Return the (x, y) coordinate for the center point of the cell that contains the specified text.  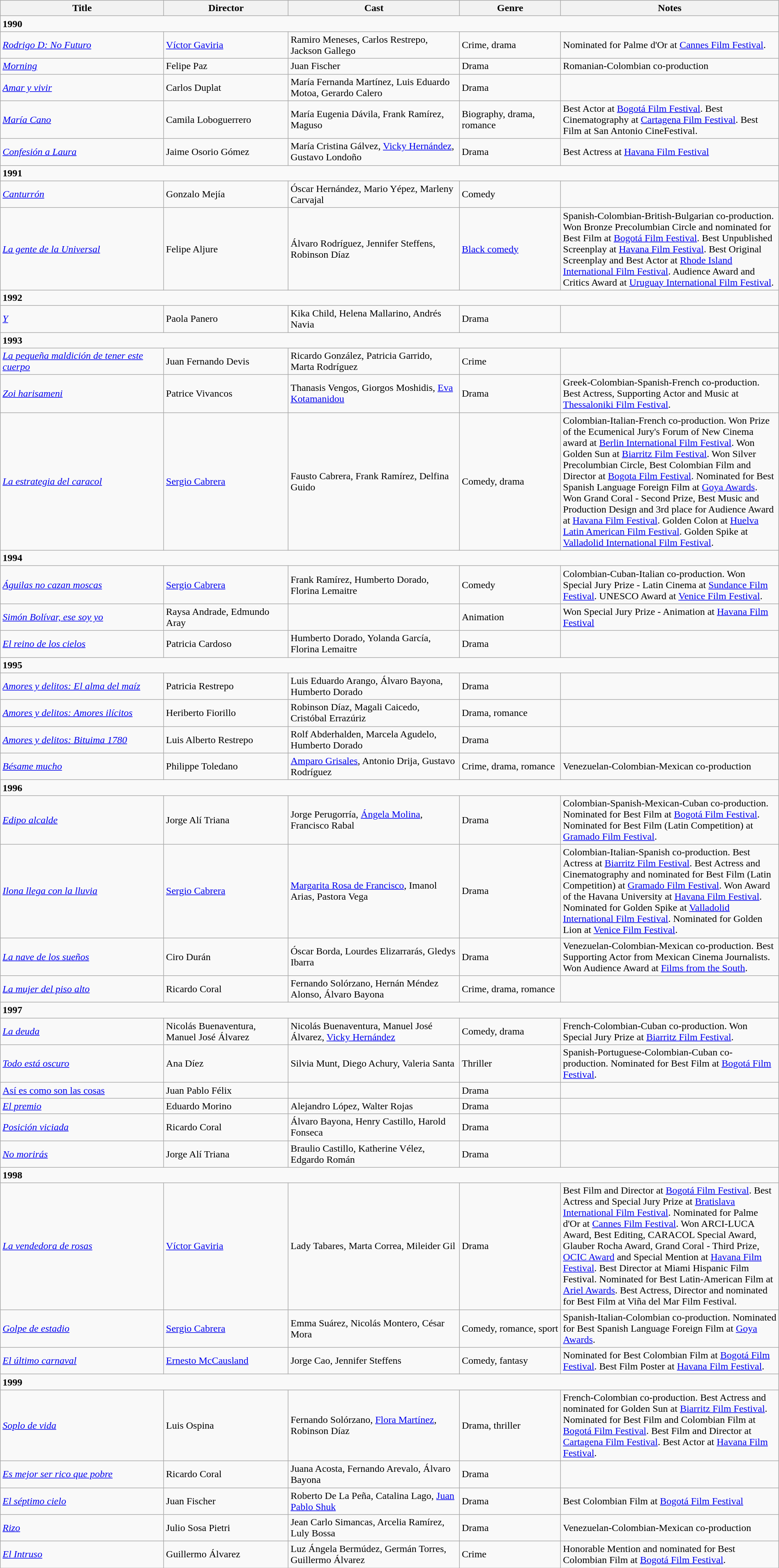
Guillermo Álvarez (226, 1554)
Luis Alberto Restrepo (226, 740)
El último carnaval (82, 1360)
Álvaro Bayona, Henry Castillo, Harold Fonseca (374, 1127)
Ernesto McCausland (226, 1360)
Simón Bolívar, ese soy yo (82, 617)
Fernando Solórzano, Flora Martínez, Robinson Díaz (374, 1425)
Won Special Jury Prize - Animation at Havana Film Festival (670, 617)
French-Colombian-Cuban co-production. Won Special Jury Prize at Biarritz Film Festival. (670, 1032)
La estrategia del caracol (82, 482)
Amores y delitos: Bituima 1780 (82, 740)
Director (226, 8)
La deuda (82, 1032)
Carlos Duplat (226, 87)
Comedy, fantasy (510, 1360)
Amar y vivir (82, 87)
Ramiro Meneses, Carlos Restrepo, Jackson Gallego (374, 45)
Drama, thriller (510, 1425)
Honorable Mention and nominated for Best Colombian Film at Bogotá Film Festival. (670, 1554)
Luis Eduardo Arango, Álvaro Bayona, Humberto Dorado (374, 686)
Margarita Rosa de Francisco, Imanol Arias, Pastora Vega (374, 891)
1998 (389, 1175)
Jorge Perugorría, Ángela Molina, Francisco Rabal (374, 820)
La mujer del piso alto (82, 989)
Jorge Cao, Jennifer Steffens (374, 1360)
Juan Pablo Félix (226, 1090)
Ricardo González, Patricia Garrido, Marta Rodríguez (374, 362)
Lady Tabares, Marta Correa, Mileider Gil (374, 1246)
Golpe de estadio (82, 1328)
No morirás (82, 1154)
Águilas no cazan moscas (82, 585)
Nominated for Palme d'Or at Cannes Film Festival. (670, 45)
María Cano (82, 120)
Amores y delitos: El alma del maíz (82, 686)
Jaime Osorio Gómez (226, 152)
Animation (510, 617)
Notes (670, 8)
Rolf Abderhalden, Marcela Agudelo, Humberto Dorado (374, 740)
1993 (389, 340)
Frank Ramírez, Humberto Dorado, Florina Lemaitre (374, 585)
Venezuelan-Colombian-Mexican co-production. Best Supporting Actor from Mexican Cinema Journalists. Won Audience Award at Films from the South. (670, 957)
Amores y delitos: Amores ilícitos (82, 713)
Nominated for Best Colombian Film at Bogotá Film Festival. Best Film Poster at Havana Film Festival. (670, 1360)
María Cristina Gálvez, Vicky Hernández, Gustavo Londoño (374, 152)
Black comedy (510, 249)
Robinson Díaz, Magali Caicedo, Cristóbal Errazúriz (374, 713)
Rizo (82, 1528)
Y (82, 319)
Luis Ospina (226, 1425)
María Fernanda Martínez, Luis Eduardo Motoa, Gerardo Calero (374, 87)
Gonzalo Mejía (226, 194)
Greek-Colombian-Spanish-French co-production. Best Actress, Supporting Actor and Music at Thessaloniki Film Festival. (670, 394)
Spanish-Portuguese-Colombian-Cuban co-production. Nominated for Best Film at Bogotá Film Festival. (670, 1064)
Kika Child, Helena Mallarino, Andrés Navia (374, 319)
Crime, drama (510, 45)
1999 (389, 1382)
Best Colombian Film at Bogotá Film Festival (670, 1501)
Humberto Dorado, Yolanda García, Florina Lemaitre (374, 644)
Spanish-Italian-Colombian co-production. Nominated for Best Spanish Language Foreign Film at Goya Awards. (670, 1328)
Paola Panero (226, 319)
Patricia Cardoso (226, 644)
Amparo Grisales, Antonio Drija, Gustavo Rodríguez (374, 766)
María Eugenia Dávila, Frank Ramírez, Maguso (374, 120)
El Intruso (82, 1554)
Camila Loboguerrero (226, 120)
Confesión a Laura (82, 152)
La pequeña maldición de tener este cuerpo (82, 362)
Thriller (510, 1064)
Title (82, 8)
Canturrón (82, 194)
Zoi harisameni (82, 394)
Romanian-Colombian co-production (670, 66)
Juan Fernando Devis (226, 362)
Morning (82, 66)
Ana Díez (226, 1064)
Fausto Cabrera, Frank Ramírez, Delfina Guido (374, 482)
Bésame mucho (82, 766)
La nave de los sueños (82, 957)
Felipe Paz (226, 66)
Best Actor at Bogotá Film Festival. Best Cinematography at Cartagena Film Festival. Best Film at San Antonio CineFestival. (670, 120)
Heriberto Fiorillo (226, 713)
1997 (389, 1010)
Óscar Borda, Lourdes Elizarrarás, Gledys Ibarra (374, 957)
Jean Carlo Simancas, Arcelia Ramírez, Luly Bossa (374, 1528)
Braulio Castillo, Katherine Vélez, Edgardo Román (374, 1154)
Genre (510, 8)
Comedy, romance, sport (510, 1328)
Rodrigo D: No Futuro (82, 45)
1991 (389, 173)
La gente de la Universal (82, 249)
Eduardo Morino (226, 1106)
1995 (389, 665)
El séptimo cielo (82, 1501)
Ciro Durán (226, 957)
Alejandro López, Walter Rojas (374, 1106)
La vendedora de rosas (82, 1246)
Silvia Munt, Diego Achury, Valeria Santa (374, 1064)
1996 (389, 787)
Posición viciada (82, 1127)
1992 (389, 298)
Drama, romance (510, 713)
Philippe Toledano (226, 766)
Felipe Aljure (226, 249)
Soplo de vida (82, 1425)
Biography, drama, romance (510, 120)
Juana Acosta, Fernando Arevalo, Álvaro Bayona (374, 1474)
Luz Ángela Bermúdez, Germán Torres, Guillermo Álvarez (374, 1554)
Nicolás Buenaventura, Manuel José Álvarez, Vicky Hernández (374, 1032)
El reino de los cielos (82, 644)
Colombian-Cuban-Italian co-production. Won Special Jury Prize - Latin Cinema at Sundance Film Festival. UNESCO Award at Venice Film Festival. (670, 585)
Best Actress at Havana Film Festival (670, 152)
Roberto De La Peña, Catalina Lago, Juan Pablo Shuk (374, 1501)
Óscar Hernández, Mario Yépez, Marleny Carvajal (374, 194)
Patricia Restrepo (226, 686)
Nicolás Buenaventura, Manuel José Álvarez (226, 1032)
Thanasis Vengos, Giorgos Moshidis, Eva Kotamanidou (374, 394)
Emma Suárez, Nicolás Montero, César Mora (374, 1328)
Julio Sosa Pietri (226, 1528)
Fernando Solórzano, Hernán Méndez Alonso, Álvaro Bayona (374, 989)
Cast (374, 8)
1990 (389, 24)
Patrice Vivancos (226, 394)
Todo está oscuro (82, 1064)
Álvaro Rodríguez, Jennifer Steffens, Robinson Díaz (374, 249)
Es mejor ser rico que pobre (82, 1474)
Edipo alcalde (82, 820)
Ilona llega con la lluvia (82, 891)
El premio (82, 1106)
Así es como son las cosas (82, 1090)
1994 (389, 558)
Raysa Andrade, Edmundo Aray (226, 617)
